Return the (x, y) coordinate for the center point of the cell that contains the specified text.  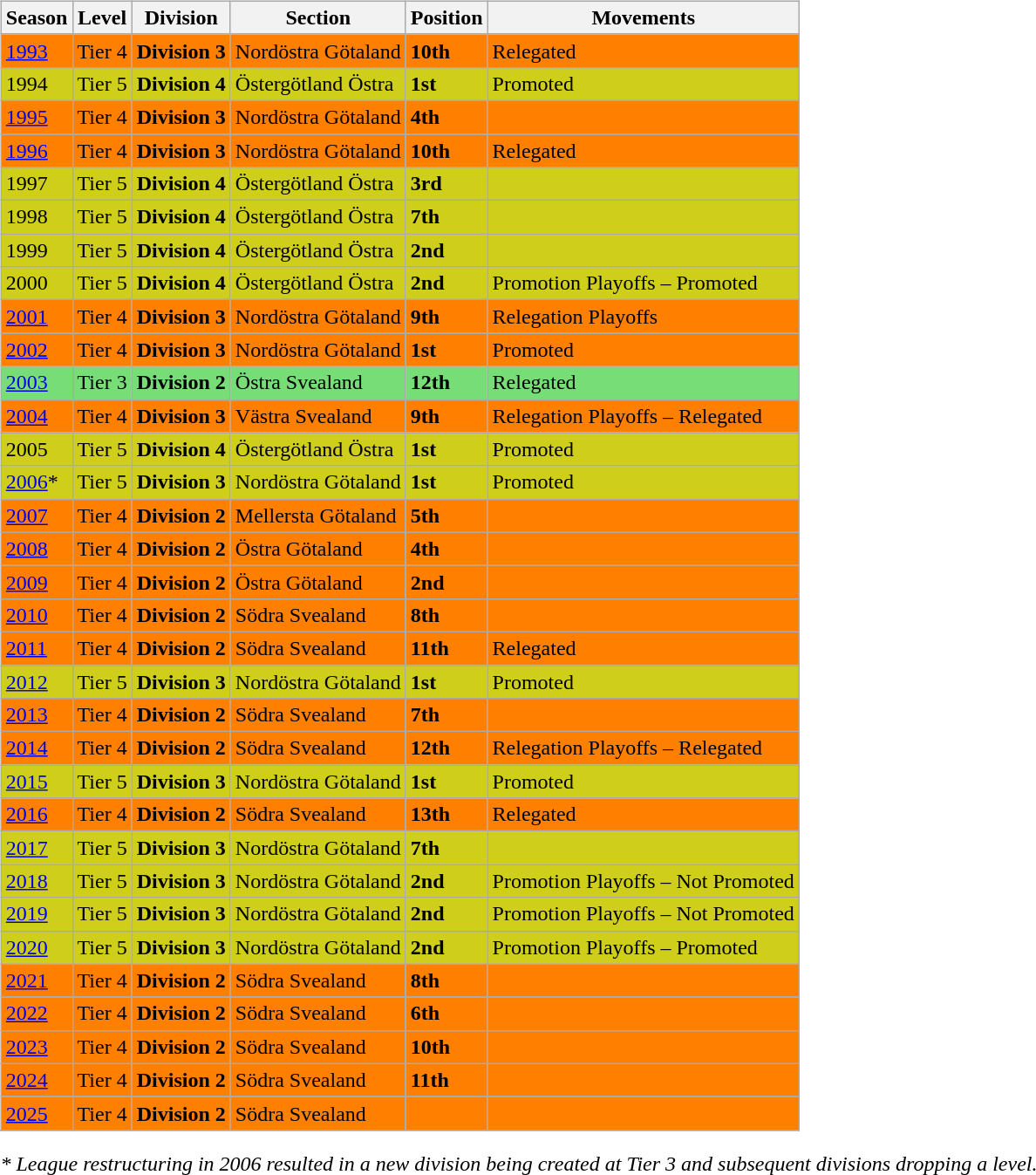
Mellersta Götaland (317, 516)
Level (102, 17)
Division (181, 17)
2020 (37, 947)
2000 (37, 284)
2008 (37, 549)
2014 (37, 748)
6th (446, 1014)
Tier 3 (102, 383)
2002 (37, 350)
2010 (37, 615)
Movements (644, 17)
1994 (37, 84)
3rd (446, 184)
1997 (37, 184)
2022 (37, 1014)
2001 (37, 317)
2012 (37, 681)
13th (446, 815)
1993 (37, 51)
2003 (37, 383)
2024 (37, 1080)
2006* (37, 482)
Östra Svealand (317, 383)
2016 (37, 815)
2007 (37, 516)
1998 (37, 217)
2018 (37, 881)
2015 (37, 782)
2023 (37, 1047)
1995 (37, 117)
1999 (37, 250)
2009 (37, 582)
Season (37, 17)
Västra Svealand (317, 416)
2025 (37, 1113)
1996 (37, 151)
2004 (37, 416)
2013 (37, 715)
Section (317, 17)
2021 (37, 980)
Position (446, 17)
2019 (37, 914)
Relegation Playoffs (644, 317)
2005 (37, 449)
5th (446, 516)
2017 (37, 848)
2011 (37, 648)
